Detect which cell encompasses the target text, then output its (X, Y) center coordinate. 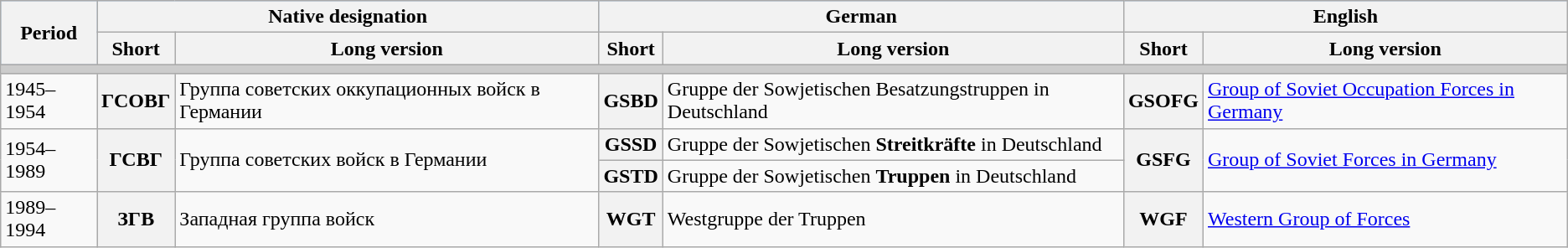
ГСВГ (136, 160)
1989–1994 (49, 220)
WGF (1163, 220)
WGT (631, 220)
GSFG (1163, 160)
Group of Soviet Forces in Germany (1385, 160)
ГСОВГ (136, 101)
Gruppe der Sowjetischen Besatzungstruppen in Deutschland (893, 101)
Westgruppe der Truppen (893, 220)
ЗГВ (136, 220)
Native designation (348, 17)
1945–1954 (49, 101)
Gruppe der Sowjetischen Streitkräfte in Deutschland (893, 144)
Группа советских войск в Германии (387, 160)
Western Group of Forces (1385, 220)
Group of Soviet Occupation Forces in Germany (1385, 101)
GSTD (631, 176)
GSSD (631, 144)
Gruppe der Sowjetischen Truppen in Deutschland (893, 176)
German (861, 17)
Западная группа войск (387, 220)
GSBD (631, 101)
English (1345, 17)
GSOFG (1163, 101)
Period (49, 33)
Группа советских оккупационных войск в Германии (387, 101)
1954–1989 (49, 160)
